Search for the cell housing the specified text and yield its [x, y] center coordinate. 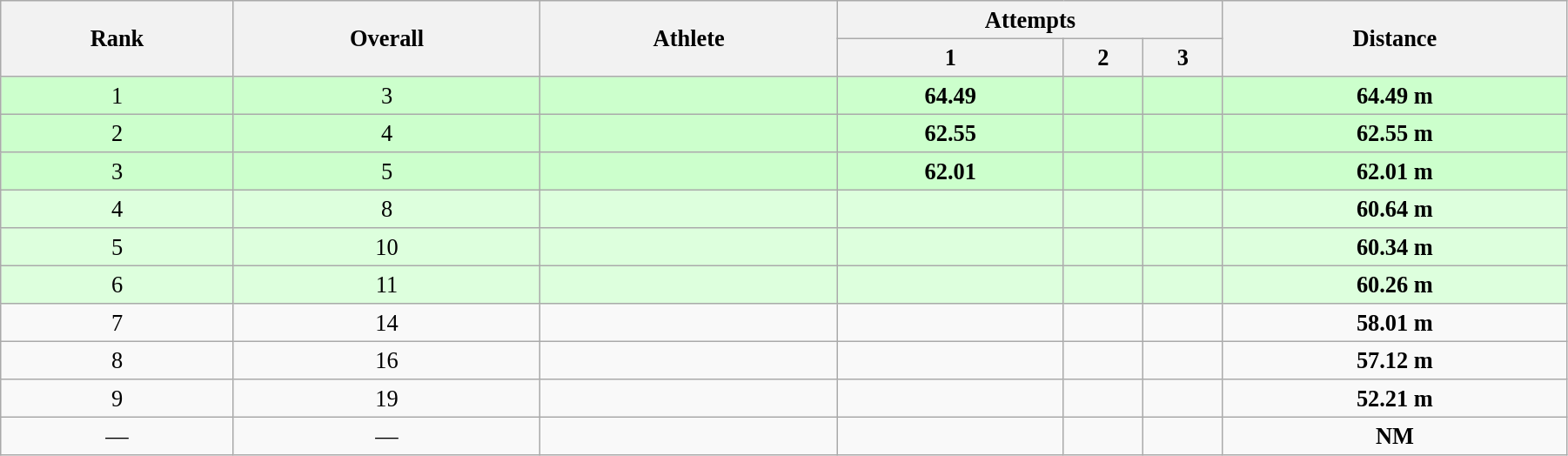
Athlete [689, 38]
Distance [1394, 38]
60.64 m [1394, 209]
Rank [117, 38]
NM [1394, 436]
14 [386, 323]
62.55 [950, 133]
Attempts [1030, 19]
62.01 [950, 171]
62.55 m [1394, 133]
10 [386, 247]
11 [386, 285]
19 [386, 399]
60.26 m [1394, 285]
6 [117, 285]
58.01 m [1394, 323]
57.12 m [1394, 360]
62.01 m [1394, 171]
64.49 m [1394, 95]
64.49 [950, 95]
16 [386, 360]
7 [117, 323]
9 [117, 399]
Overall [386, 38]
52.21 m [1394, 399]
60.34 m [1394, 247]
